Capture the cell that displays the provided text and extract its [x, y] central coordinate. 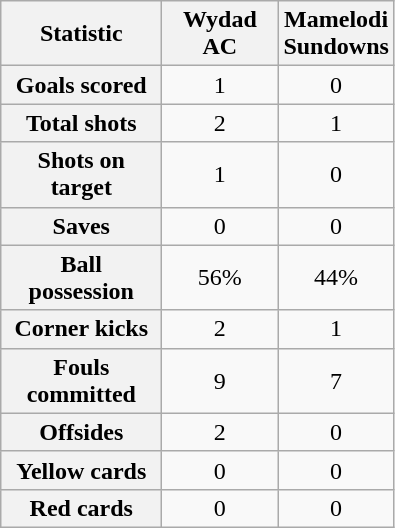
Ball possession [82, 278]
56% [220, 278]
Corner kicks [82, 329]
Fouls committed [82, 380]
Red cards [82, 508]
Total shots [82, 123]
Statistic [82, 34]
Shots on target [82, 174]
Yellow cards [82, 470]
44% [336, 278]
Offsides [82, 432]
Mamelodi Sundowns [336, 34]
Goals scored [82, 85]
Saves [82, 226]
7 [336, 380]
9 [220, 380]
Wydad AC [220, 34]
